Output the (X, Y) coordinate of the center of the cell containing the given text.  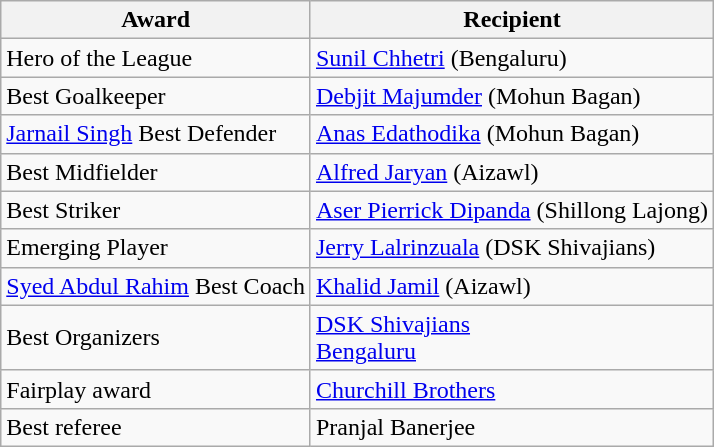
Syed Abdul Rahim Best Coach (156, 286)
DSK ShivajiansBengaluru (512, 338)
Pranjal Banerjee (512, 427)
Anas Edathodika (Mohun Bagan) (512, 134)
Best Organizers (156, 338)
Jerry Lalrinzuala (DSK Shivajians) (512, 248)
Best Striker (156, 210)
Best Midfielder (156, 172)
Best Goalkeeper (156, 96)
Emerging Player (156, 248)
Churchill Brothers (512, 389)
Award (156, 20)
Fairplay award (156, 389)
Sunil Chhetri (Bengaluru) (512, 58)
Alfred Jaryan (Aizawl) (512, 172)
Jarnail Singh Best Defender (156, 134)
Recipient (512, 20)
Debjit Majumder (Mohun Bagan) (512, 96)
Khalid Jamil (Aizawl) (512, 286)
Hero of the League (156, 58)
Aser Pierrick Dipanda (Shillong Lajong) (512, 210)
Best referee (156, 427)
